Search for the cell housing the specified text and yield its (X, Y) center coordinate. 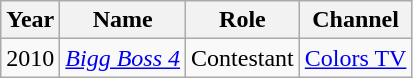
Contestant (243, 58)
Bigg Boss 4 (123, 58)
Role (243, 20)
Colors TV (356, 58)
2010 (30, 58)
Channel (356, 20)
Year (30, 20)
Name (123, 20)
